Locate the cell with the specified text and output its [X, Y] center coordinate. 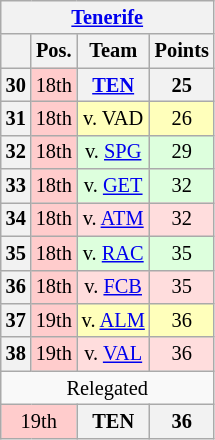
25 [182, 85]
Points [182, 51]
Team [114, 51]
v. ALM [114, 320]
v. ATM [114, 219]
v. VAD [114, 118]
26 [182, 118]
v. GET [114, 186]
v. VAL [114, 354]
38 [16, 354]
Pos. [54, 51]
v. SPG [114, 152]
29 [182, 152]
v. RAC [114, 253]
33 [16, 186]
30 [16, 85]
31 [16, 118]
37 [16, 320]
34 [16, 219]
Relegated [108, 388]
Tenerife [108, 17]
v. FCB [114, 287]
